Identify which cell holds the provided text, then report its [X, Y] central coordinate. 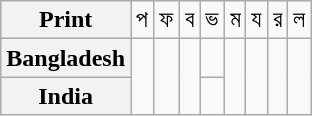
ল [298, 20]
য [257, 20]
র [277, 20]
ভ [212, 20]
ম [235, 20]
Print [66, 20]
Bangladesh [66, 58]
India [66, 96]
ফ [167, 20]
প [142, 20]
ব [190, 20]
